Output the [X, Y] coordinate of the center of the cell containing the given text.  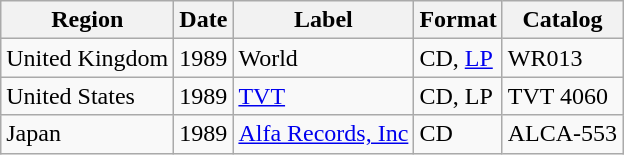
Region [88, 20]
Format [458, 20]
Japan [88, 134]
Date [204, 20]
World [324, 58]
Catalog [562, 20]
ALCA-553 [562, 134]
Alfa Records, Inc [324, 134]
Label [324, 20]
TVT [324, 96]
WR013 [562, 58]
TVT 4060 [562, 96]
United Kingdom [88, 58]
United States [88, 96]
CD [458, 134]
